Locate the cell with the specified text and output its (X, Y) center coordinate. 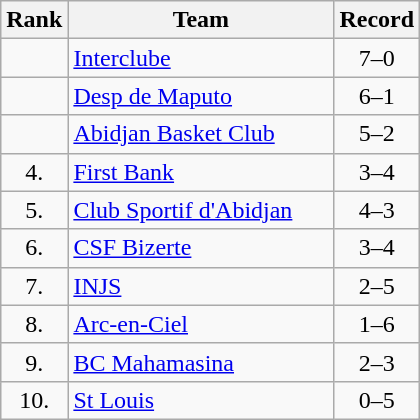
First Bank (201, 172)
8. (34, 324)
5–2 (377, 134)
St Louis (201, 400)
4. (34, 172)
Rank (34, 20)
2–5 (377, 286)
7. (34, 286)
1–6 (377, 324)
Interclube (201, 58)
0–5 (377, 400)
2–3 (377, 362)
6–1 (377, 96)
4–3 (377, 210)
5. (34, 210)
7–0 (377, 58)
INJS (201, 286)
BC Mahamasina (201, 362)
Abidjan Basket Club (201, 134)
9. (34, 362)
Club Sportif d'Abidjan (201, 210)
Arc-en-Ciel (201, 324)
10. (34, 400)
6. (34, 248)
Team (201, 20)
CSF Bizerte (201, 248)
Desp de Maputo (201, 96)
Record (377, 20)
